Scan for the cell matching the given text and deliver its (X, Y) coordinate at center. 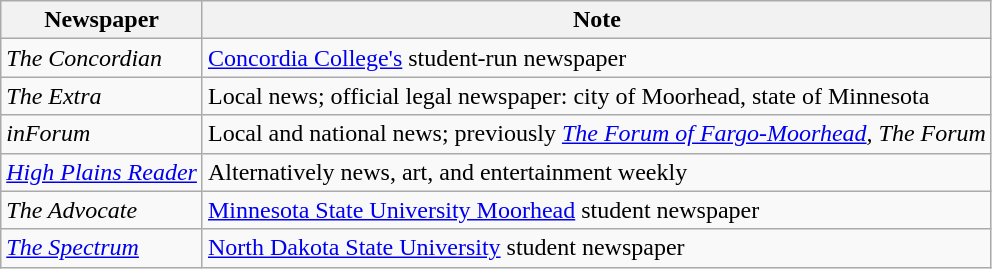
Note (596, 20)
Newspaper (102, 20)
Local and national news; previously The Forum of Fargo-Moorhead, The Forum (596, 134)
The Concordian (102, 58)
Alternatively news, art, and entertainment weekly (596, 172)
North Dakota State University student newspaper (596, 248)
Local news; official legal newspaper: city of Moorhead, state of Minnesota (596, 96)
Concordia College's student-run newspaper (596, 58)
The Advocate (102, 210)
High Plains Reader (102, 172)
inForum (102, 134)
Minnesota State University Moorhead student newspaper (596, 210)
The Spectrum (102, 248)
The Extra (102, 96)
